Provide the (X, Y) coordinate of the cell's center where the given text is located.  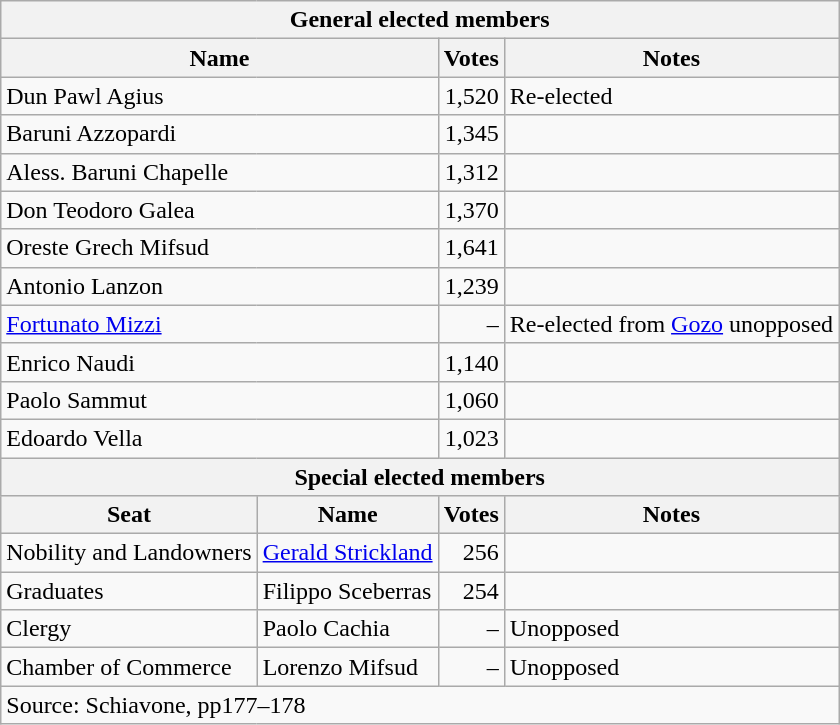
1,023 (471, 438)
1,140 (471, 362)
Paolo Cachia (348, 629)
Antonio Lanzon (220, 286)
Lorenzo Mifsud (348, 667)
254 (471, 591)
Aless. Baruni Chapelle (220, 172)
Seat (129, 515)
Baruni Azzopardi (220, 134)
Graduates (129, 591)
1,060 (471, 400)
Paolo Sammut (220, 400)
Re-elected from Gozo unopposed (671, 324)
Clergy (129, 629)
1,345 (471, 134)
1,239 (471, 286)
Edoardo Vella (220, 438)
Enrico Naudi (220, 362)
Source: Schiavone, pp177–178 (420, 705)
Don Teodoro Galea (220, 210)
Gerald Strickland (348, 553)
Fortunato Mizzi (220, 324)
Dun Pawl Agius (220, 96)
1,641 (471, 248)
Oreste Grech Mifsud (220, 248)
General elected members (420, 20)
1,312 (471, 172)
Nobility and Landowners (129, 553)
1,520 (471, 96)
Re-elected (671, 96)
Filippo Sceberras (348, 591)
1,370 (471, 210)
Special elected members (420, 477)
256 (471, 553)
Chamber of Commerce (129, 667)
